Pinpoint the cell where the given text exists, returning its [X, Y] midpoint coordinate. 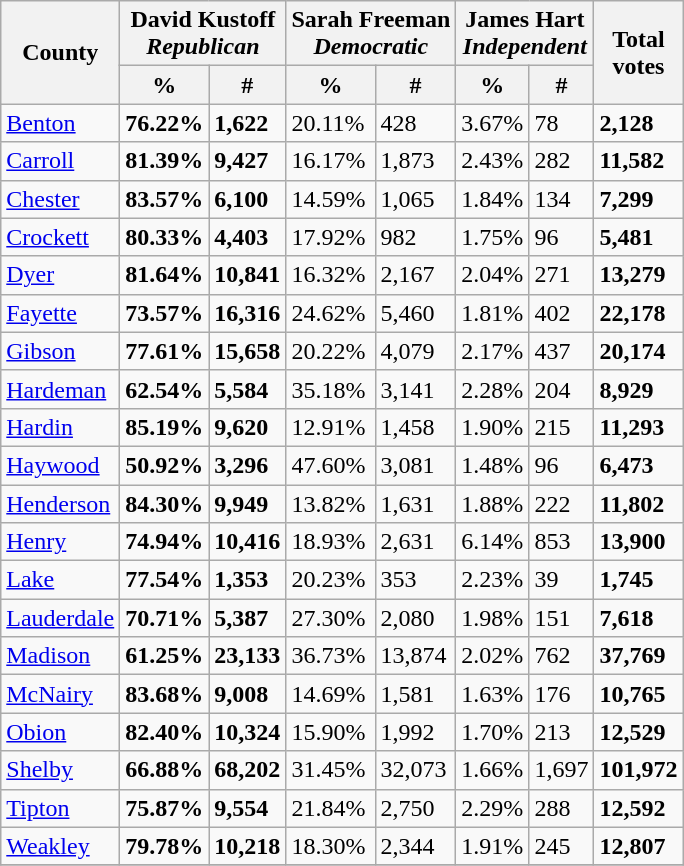
16.17% [330, 161]
74.94% [164, 542]
11,293 [638, 427]
13,900 [638, 542]
Totalvotes [638, 52]
Lake [60, 580]
6.14% [492, 542]
9,949 [248, 503]
Hardin [60, 427]
61.25% [164, 656]
12,592 [638, 808]
37,769 [638, 656]
20.22% [330, 351]
73.57% [164, 313]
2,344 [416, 846]
2.28% [492, 389]
24.62% [330, 313]
10,416 [248, 542]
1.84% [492, 199]
Chester [60, 199]
1.88% [492, 503]
353 [416, 580]
80.33% [164, 237]
76.22% [164, 123]
Lauderdale [60, 618]
11,582 [638, 161]
2,128 [638, 123]
4,079 [416, 351]
James HartIndependent [525, 34]
245 [562, 846]
402 [562, 313]
14.59% [330, 199]
9,008 [248, 694]
134 [562, 199]
Henderson [60, 503]
8,929 [638, 389]
5,481 [638, 237]
1.98% [492, 618]
9,620 [248, 427]
2.02% [492, 656]
9,427 [248, 161]
Crockett [60, 237]
18.93% [330, 542]
77.54% [164, 580]
437 [562, 351]
2.23% [492, 580]
12.91% [330, 427]
12,807 [638, 846]
35.18% [330, 389]
20.11% [330, 123]
27.30% [330, 618]
982 [416, 237]
32,073 [416, 770]
Gibson [60, 351]
82.40% [164, 732]
Henry [60, 542]
2.17% [492, 351]
1.63% [492, 694]
13.82% [330, 503]
2,750 [416, 808]
7,299 [638, 199]
6,100 [248, 199]
222 [562, 503]
21.84% [330, 808]
2.04% [492, 275]
68,202 [248, 770]
Sarah FreemanDemocratic [371, 34]
1.66% [492, 770]
70.71% [164, 618]
3,296 [248, 465]
Hardeman [60, 389]
83.68% [164, 694]
12,529 [638, 732]
Dyer [60, 275]
50.92% [164, 465]
1.75% [492, 237]
2,631 [416, 542]
78 [562, 123]
Carroll [60, 161]
1,992 [416, 732]
County [60, 52]
9,554 [248, 808]
10,841 [248, 275]
1.91% [492, 846]
5,387 [248, 618]
428 [416, 123]
85.19% [164, 427]
271 [562, 275]
13,874 [416, 656]
151 [562, 618]
1,697 [562, 770]
1,745 [638, 580]
81.39% [164, 161]
83.57% [164, 199]
6,473 [638, 465]
15,658 [248, 351]
1,622 [248, 123]
David KustoffRepublican [203, 34]
81.64% [164, 275]
16.32% [330, 275]
204 [562, 389]
1.90% [492, 427]
20,174 [638, 351]
23,133 [248, 656]
31.45% [330, 770]
3.67% [492, 123]
Fayette [60, 313]
11,802 [638, 503]
10,324 [248, 732]
66.88% [164, 770]
7,618 [638, 618]
77.61% [164, 351]
75.87% [164, 808]
Weakley [60, 846]
Madison [60, 656]
5,460 [416, 313]
1,581 [416, 694]
1,631 [416, 503]
2,080 [416, 618]
10,765 [638, 694]
20.23% [330, 580]
1.48% [492, 465]
McNairy [60, 694]
282 [562, 161]
13,279 [638, 275]
62.54% [164, 389]
1,458 [416, 427]
101,972 [638, 770]
2.43% [492, 161]
10,218 [248, 846]
22,178 [638, 313]
853 [562, 542]
Haywood [60, 465]
2,167 [416, 275]
1,065 [416, 199]
84.30% [164, 503]
213 [562, 732]
1.70% [492, 732]
39 [562, 580]
1,873 [416, 161]
3,141 [416, 389]
17.92% [330, 237]
14.69% [330, 694]
15.90% [330, 732]
1.81% [492, 313]
3,081 [416, 465]
47.60% [330, 465]
1,353 [248, 580]
16,316 [248, 313]
Obion [60, 732]
5,584 [248, 389]
Tipton [60, 808]
762 [562, 656]
79.78% [164, 846]
2.29% [492, 808]
176 [562, 694]
215 [562, 427]
4,403 [248, 237]
36.73% [330, 656]
288 [562, 808]
Shelby [60, 770]
18.30% [330, 846]
Benton [60, 123]
